Return the (x, y) coordinate for the center point of the cell that contains the specified text.  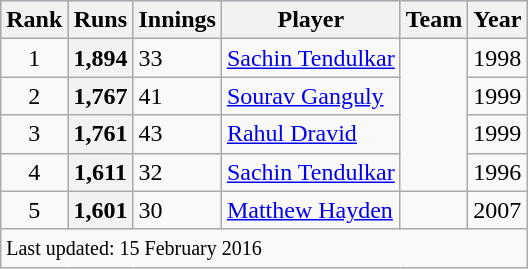
33 (177, 58)
1996 (498, 172)
Rahul Dravid (310, 134)
1,767 (100, 96)
Innings (177, 20)
1,761 (100, 134)
Team (434, 20)
Player (310, 20)
1,611 (100, 172)
30 (177, 210)
Year (498, 20)
1 (34, 58)
2 (34, 96)
Rank (34, 20)
43 (177, 134)
1,601 (100, 210)
Matthew Hayden (310, 210)
4 (34, 172)
3 (34, 134)
Runs (100, 20)
1998 (498, 58)
2007 (498, 210)
Last updated: 15 February 2016 (264, 248)
41 (177, 96)
5 (34, 210)
32 (177, 172)
1,894 (100, 58)
Sourav Ganguly (310, 96)
